From the cell containing the given text, extract its center point as [x, y] coordinate. 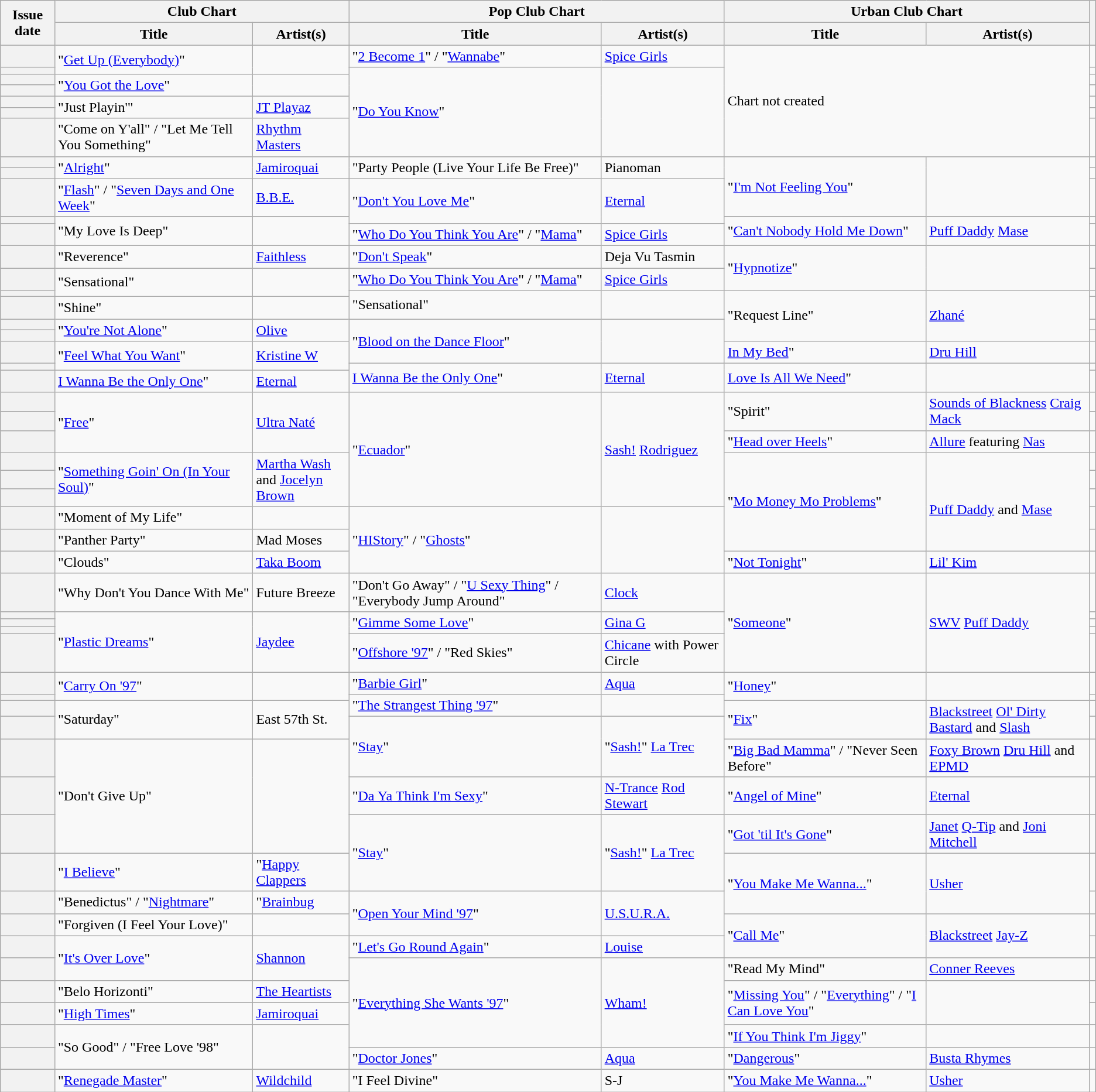
"If You Think I'm Jiggy" [826, 1036]
"I Believe" [153, 872]
Foxy Brown Dru Hill and EPMD [1008, 758]
"Honey" [826, 686]
Olive [301, 330]
Pop Club Chart [536, 12]
Rhythm Masters [301, 137]
Louise [663, 947]
"Why Don't You Dance With Me" [153, 593]
Blackstreet Ol' Dirty Bastard and Slash [1008, 720]
Wham! [663, 1002]
"Benedictus" / "Nightmare" [153, 902]
"You Got the Love" [153, 85]
Puff Daddy and Mase [1008, 502]
The Heartists [301, 991]
Allure featuring Nas [1008, 441]
"You're Not Alone" [153, 330]
"Renegade Master" [153, 1080]
"Saturday" [153, 720]
Wildchild [301, 1080]
"So Good" / "Free Love '98" [153, 1047]
East 57th St. [301, 720]
"I'm Not Feeling You" [826, 186]
"Happy Clappers [301, 872]
"Don't Speak" [475, 256]
Mad Moses [301, 540]
"Flash" / "Seven Days and One Week" [153, 198]
Conner Reeves [1008, 969]
"Spirit" [826, 411]
"Belo Horizonti" [153, 991]
Chart not created [906, 101]
Issue date [28, 23]
Pianoman [663, 167]
"Forgiven (I Feel Your Love)" [153, 925]
Ultra Naté [301, 423]
"Plastic Dreams" [153, 642]
"Free" [153, 423]
Chicane with Power Circle [663, 652]
"Offshore '97" / "Red Skies" [475, 652]
"Come on Y'all" / "Let Me Tell You Something" [153, 137]
"Do You Know" [475, 112]
"Missing You" / "Everything" / "I Can Love You" [826, 1002]
"It's Over Love" [153, 958]
"My Love Is Deep" [153, 231]
SWV Puff Daddy [1008, 622]
Taka Boom [301, 562]
"Everything She Wants '97" [475, 1002]
N-Trance Rod Stewart [663, 796]
Gina G [663, 622]
"Mo Money Mo Problems" [826, 502]
"Big Bad Mamma" / "Never Seen Before" [826, 758]
"Hypnotize" [826, 268]
"2 Become 1" / "Wannabe" [475, 56]
"Head over Heels" [826, 441]
Dru Hill [1008, 352]
"Don't Go Away" / "U Sexy Thing" / "Everybody Jump Around" [475, 593]
"Request Line" [826, 316]
"Party People (Live Your Life Be Free)" [475, 167]
"Carry On '97" [153, 686]
"I Feel Divine" [475, 1080]
"Can't Nobody Hold Me Down" [826, 231]
Sounds of Blackness Craig Mack [1008, 411]
"Barbie Girl" [475, 683]
"Reverence" [153, 256]
Lil' Kim [1008, 562]
"Don't You Love Me" [475, 201]
"Dangerous" [826, 1058]
In My Bed" [826, 352]
"Moment of My Life" [153, 518]
"Fix" [826, 720]
"Don't Give Up" [153, 796]
"High Times" [153, 1014]
Deja Vu Tasmin [663, 256]
JT Playaz [301, 107]
"Just Playin'" [153, 107]
"Doctor Jones" [475, 1058]
Zhané [1008, 316]
"Brainbug [301, 902]
"Let's Go Round Again" [475, 947]
"Angel of Mine" [826, 796]
Faithless [301, 256]
Jaydee [301, 642]
Clock [663, 593]
Urban Club Chart [906, 12]
Blackstreet Jay-Z [1008, 936]
"Da Ya Think I'm Sexy" [475, 796]
U.S.U.R.A. [663, 913]
"Shine" [153, 308]
Martha Washand Jocelyn Brown [301, 480]
"The Strangest Thing '97" [475, 706]
Sash! Rodriguez [663, 450]
"Gimme Some Love" [475, 622]
"Blood on the Dance Floor" [475, 341]
"Feel What You Want" [153, 356]
"HIStory" / "Ghosts" [475, 540]
Shannon [301, 958]
"Read My Mind" [826, 969]
"Open Your Mind '97" [475, 913]
Puff Daddy Mase [1008, 231]
"Get Up (Everybody)" [153, 60]
"Someone" [826, 622]
Club Chart [201, 12]
Love Is All We Need" [826, 378]
"Not Tonight" [826, 562]
"Got 'til It's Gone" [826, 834]
"Alright" [153, 167]
B.B.E. [301, 198]
"Call Me" [826, 936]
"Panther Party" [153, 540]
"Ecuador" [475, 450]
"Something Goin' On (In Your Soul)" [153, 480]
Janet Q-Tip and Joni Mitchell [1008, 834]
Kristine W [301, 356]
Future Breeze [301, 593]
S-J [663, 1080]
Busta Rhymes [1008, 1058]
"Clouds" [153, 562]
